Locate the cell with the specified text and output its [x, y] center coordinate. 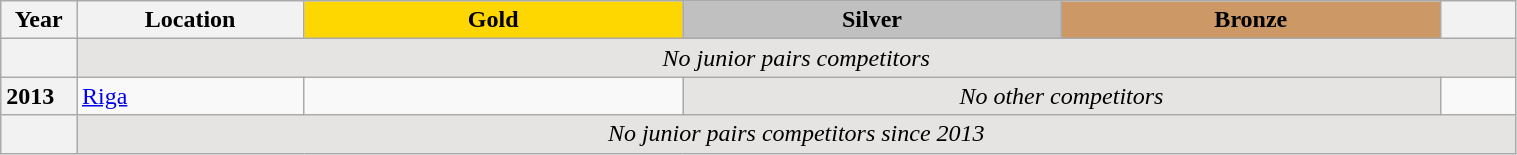
No junior pairs competitors [796, 58]
No other competitors [1062, 96]
Silver [872, 20]
Year [39, 20]
Gold [494, 20]
Bronze [1250, 20]
2013 [39, 96]
Location [190, 20]
Riga [190, 96]
No junior pairs competitors since 2013 [796, 134]
